Provide the (x, y) coordinate of the cell's center where the given text is located.  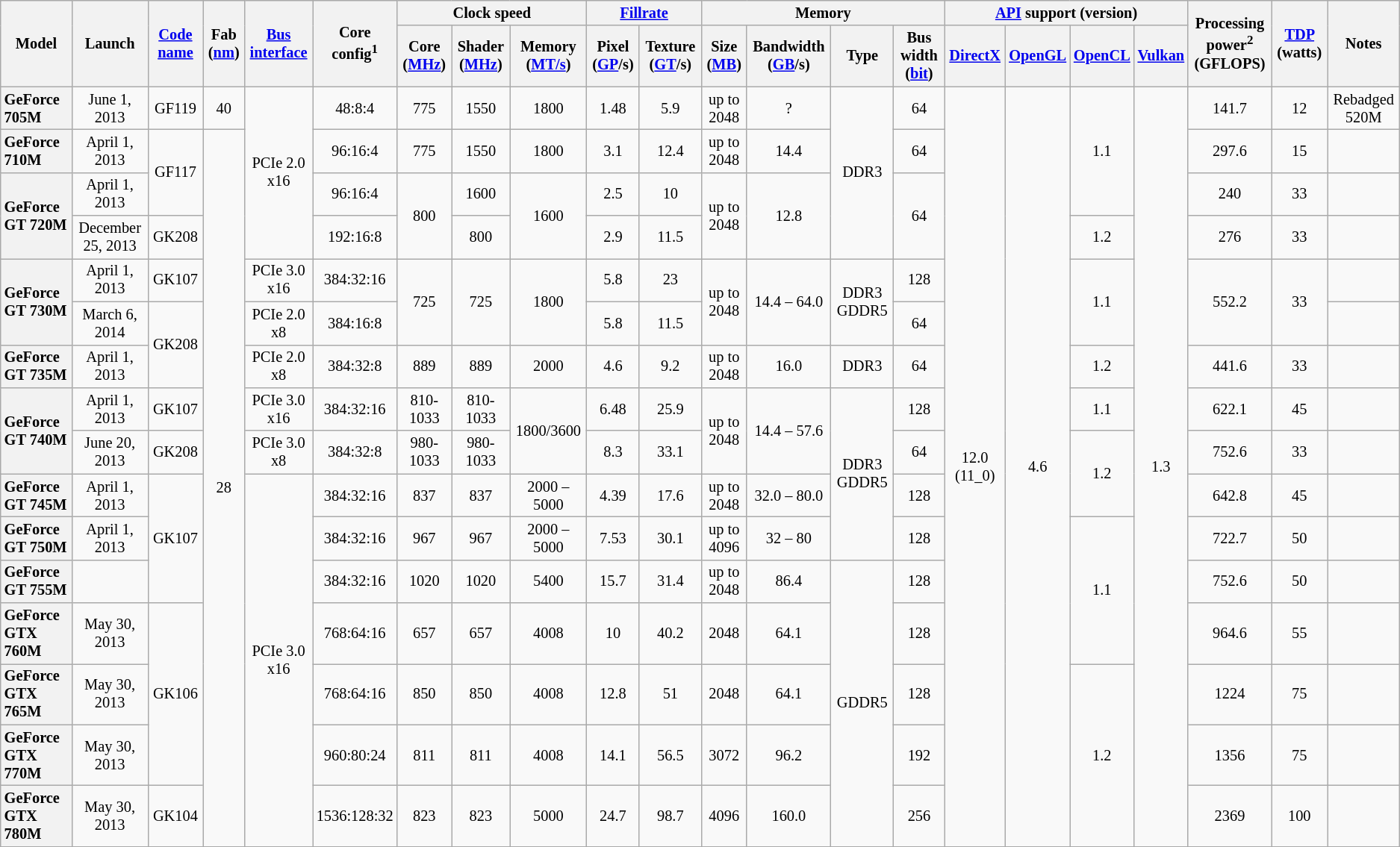
Vulkan (1161, 56)
1356 (1230, 755)
31.4 (671, 581)
964.6 (1230, 634)
Texture (GT/s) (671, 56)
15.7 (613, 581)
Core (MHz) (424, 56)
160.0 (788, 816)
441.6 (1230, 366)
552.2 (1230, 301)
1536:128:32 (354, 816)
192:16:8 (354, 237)
Fillrate (644, 13)
7.53 (613, 538)
33.1 (671, 452)
98.7 (671, 816)
GF117 (175, 172)
GeForce GTX 765M (36, 694)
14.1 (613, 755)
55 (1299, 634)
2.9 (613, 237)
40.2 (671, 634)
OpenGL (1038, 56)
Processing power2 (GFLOPS) (1230, 43)
Size (MB) (724, 56)
GeForce GTX 780M (36, 816)
Pixel (GP/s) (613, 56)
2000 (548, 366)
40 (224, 108)
192 (919, 755)
GeForce GT 755M (36, 581)
up to 4096 (724, 538)
PCIe 2.0 x16 (279, 173)
642.8 (1230, 496)
722.7 (1230, 538)
14.4 – 57.6 (788, 430)
TDP (watts) (1299, 43)
30.1 (671, 538)
Bandwidth (GB/s) (788, 56)
12.4 (671, 151)
June 20, 2013 (110, 452)
8.3 (613, 452)
12 (1299, 108)
Type (862, 56)
141.7 (1230, 108)
March 6, 2014 (110, 323)
December 25, 2013 (110, 237)
GeForce GT 745M (36, 496)
API support (version) (1066, 13)
256 (919, 816)
86.4 (788, 581)
51 (671, 694)
Launch (110, 43)
384:16:8 (354, 323)
GeForce GTX 760M (36, 634)
3.1 (613, 151)
Clock speed (492, 13)
48:8:4 (354, 108)
Fab (nm) (224, 43)
1.48 (613, 108)
Rebadged 520M (1363, 108)
1.3 (1161, 466)
5.9 (671, 108)
276 (1230, 237)
Code name (175, 43)
25.9 (671, 409)
622.1 (1230, 409)
32.0 – 80.0 (788, 496)
Notes (1363, 43)
28 (224, 488)
GeForce GT 740M (36, 430)
100 (1299, 816)
PCIe 3.0 x8 (279, 452)
12.0 (11_0) (975, 466)
297.6 (1230, 151)
5000 (548, 816)
Memory (MT/s) (548, 56)
960:80:24 (354, 755)
3072 (724, 755)
4096 (724, 816)
Shader (MHz) (481, 56)
1800/3600 (548, 430)
DirectX (975, 56)
2369 (1230, 816)
16.0 (788, 366)
OpenCL (1102, 56)
GDDR5 (862, 703)
24.7 (613, 816)
4.39 (613, 496)
56.5 (671, 755)
GF119 (175, 108)
23 (671, 280)
32 – 80 (788, 538)
Bus width (bit) (919, 56)
240 (1230, 194)
2.5 (613, 194)
GeForce GTX 770M (36, 755)
GeForce GT 730M (36, 301)
GeForce GT 735M (36, 366)
6.48 (613, 409)
? (788, 108)
5400 (548, 581)
14.4 – 64.0 (788, 301)
14.4 (788, 151)
17.6 (671, 496)
GeForce 710M (36, 151)
GK104 (175, 816)
GeForce 705M (36, 108)
GeForce GT 750M (36, 538)
1224 (1230, 694)
15 (1299, 151)
Core config1 (354, 43)
96.2 (788, 755)
Bus interface (279, 43)
GeForce GT 720M (36, 215)
9.2 (671, 366)
Memory (823, 13)
Model (36, 43)
June 1, 2013 (110, 108)
GK106 (175, 694)
